Determine the (x, y) coordinate at the center of the cell enclosing the given text.  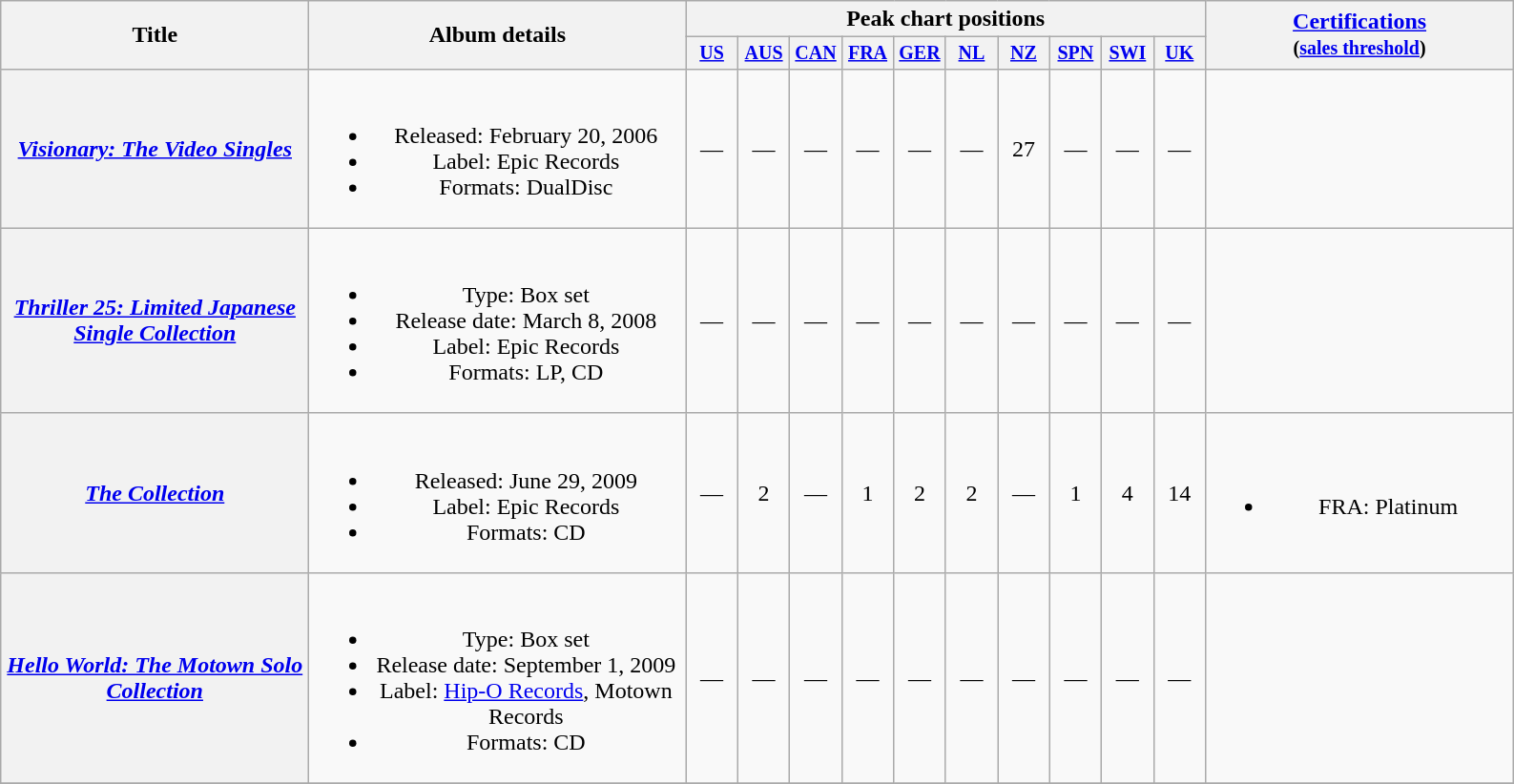
Hello World: The Motown Solo Collection (155, 677)
Released: June 29, 2009Label: Epic RecordsFormats: CD (498, 492)
27 (1024, 149)
SWI (1128, 53)
CAN (816, 53)
Visionary: The Video Singles (155, 149)
Released: February 20, 2006Label: Epic RecordsFormats: DualDisc (498, 149)
FRA: Platinum (1360, 492)
14 (1179, 492)
AUS (763, 53)
Album details (498, 35)
Peak chart positions (946, 19)
SPN (1075, 53)
Certifications(sales threshold) (1360, 35)
FRA (867, 53)
The Collection (155, 492)
NL (971, 53)
NZ (1024, 53)
Type: Box setRelease date: September 1, 2009Label: Hip-O Records, Motown RecordsFormats: CD (498, 677)
Type: Box setRelease date: March 8, 2008Label: Epic RecordsFormats: LP, CD (498, 320)
GER (920, 53)
US (712, 53)
4 (1128, 492)
Title (155, 35)
Thriller 25: Limited Japanese Single Collection (155, 320)
UK (1179, 53)
